From the cell containing the given text, extract its center point as [X, Y] coordinate. 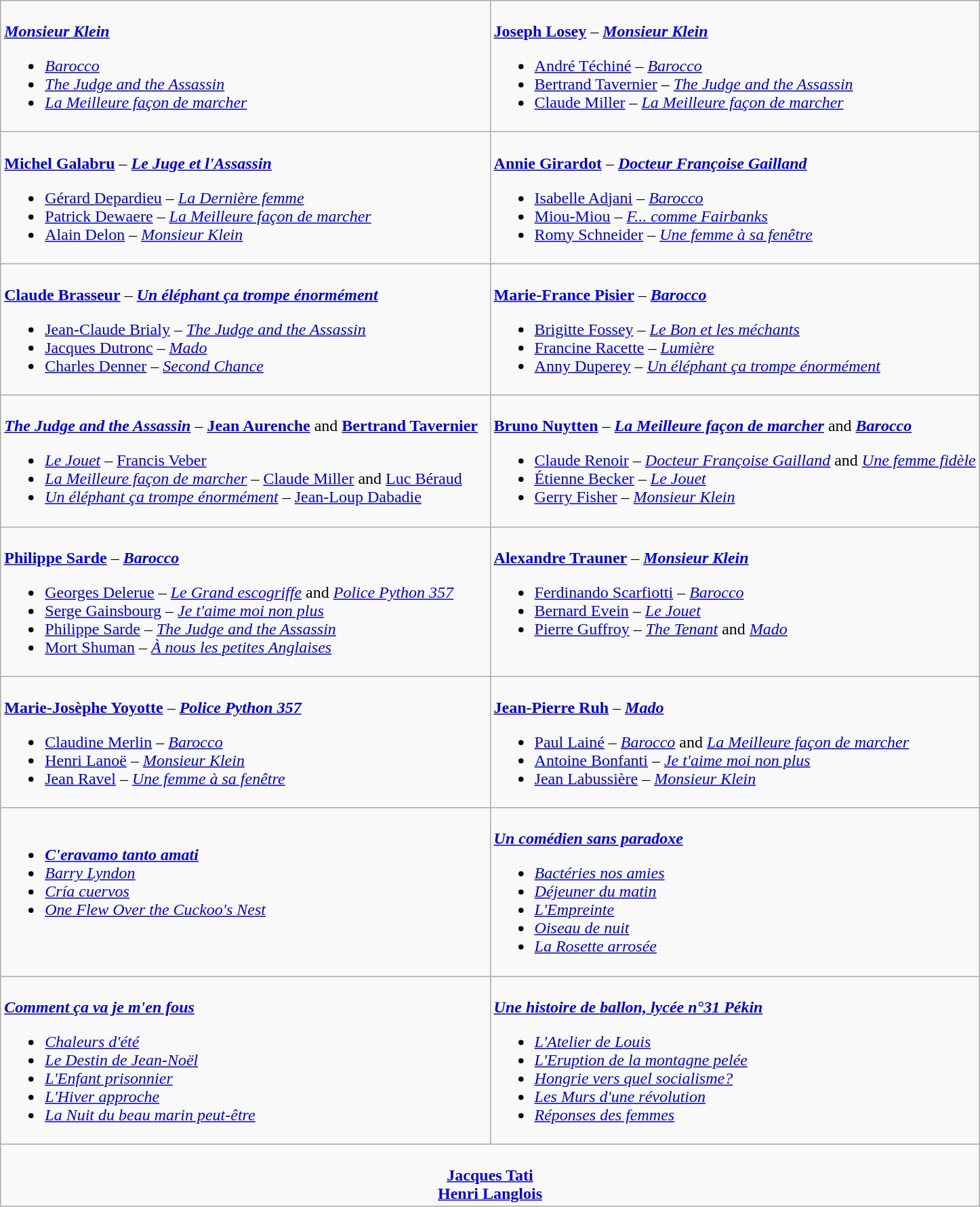
Monsieur KleinBaroccoThe Judge and the AssassinLa Meilleure façon de marcher [245, 66]
Annie Girardot – Docteur Françoise GaillandIsabelle Adjani – BaroccoMiou-Miou – F... comme FairbanksRomy Schneider – Une femme à sa fenêtre [735, 198]
Michel Galabru – Le Juge et l'AssassinGérard Depardieu – La Dernière femmePatrick Dewaere – La Meilleure façon de marcherAlain Delon – Monsieur Klein [245, 198]
Alexandre Trauner – Monsieur KleinFerdinando Scarfiotti – BaroccoBernard Evein – Le JouetPierre Guffroy – The Tenant and Mado [735, 602]
Jacques TatiHenri Langlois [491, 1175]
Jean-Pierre Ruh – MadoPaul Lainé – Barocco and La Meilleure façon de marcherAntoine Bonfanti – Je t'aime moi non plusJean Labussière – Monsieur Klein [735, 742]
Marie-France Pisier – BaroccoBrigitte Fossey – Le Bon et les méchantsFrancine Racette – LumièreAnny Duperey – Un éléphant ça trompe énormément [735, 329]
Joseph Losey – Monsieur KleinAndré Téchiné – BaroccoBertrand Tavernier – The Judge and the AssassinClaude Miller – La Meilleure façon de marcher [735, 66]
Un comédien sans paradoxeBactéries nos amiesDéjeuner du matinL'EmpreinteOiseau de nuitLa Rosette arrosée [735, 892]
Marie-Josèphe Yoyotte – Police Python 357Claudine Merlin – BaroccoHenri Lanoë – Monsieur KleinJean Ravel – Une femme à sa fenêtre [245, 742]
Claude Brasseur – Un éléphant ça trompe énormémentJean-Claude Brialy – The Judge and the AssassinJacques Dutronc – MadoCharles Denner – Second Chance [245, 329]
Comment ça va je m'en fousChaleurs d'étéLe Destin de Jean-NoëlL'Enfant prisonnierL'Hiver approcheLa Nuit du beau marin peut-être [245, 1060]
C'eravamo tanto amatiBarry LyndonCría cuervosOne Flew Over the Cuckoo's Nest [245, 892]
